Return the (x, y) coordinate for the center point of the cell that contains the specified text.  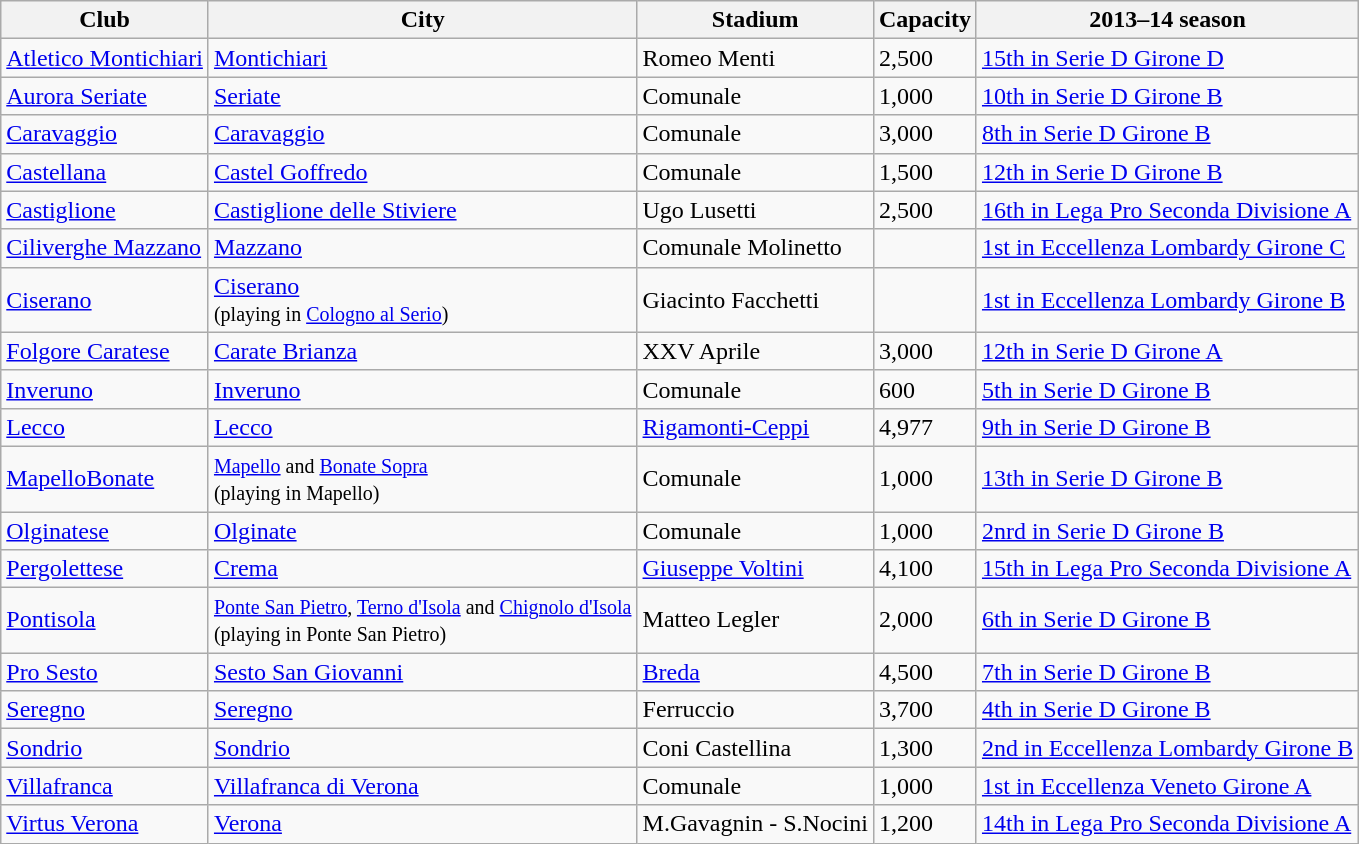
Comunale Molinetto (755, 248)
Coni Castellina (755, 748)
Ciserano (105, 300)
15th in Lega Pro Seconda Divisione A (1167, 569)
12th in Serie D Girone A (1167, 351)
Ponte San Pietro, Terno d'Isola and Chignolo d'Isola(playing in Ponte San Pietro) (422, 620)
Matteo Legler (755, 620)
5th in Serie D Girone B (1167, 389)
Giacinto Facchetti (755, 300)
Atletico Montichiari (105, 58)
4,500 (924, 672)
Olginate (422, 531)
Villafranca di Verona (422, 786)
Olginatese (105, 531)
XXV Aprile (755, 351)
Seriate (422, 96)
14th in Lega Pro Seconda Divisione A (1167, 824)
Breda (755, 672)
Ferruccio (755, 710)
Castiglione (105, 210)
Aurora Seriate (105, 96)
2,000 (924, 620)
1,300 (924, 748)
1,500 (924, 172)
Ciserano(playing in Cologno al Serio) (422, 300)
1st in Eccellenza Lombardy Girone B (1167, 300)
2013–14 season (1167, 20)
10th in Serie D Girone B (1167, 96)
Sesto San Giovanni (422, 672)
1st in Eccellenza Lombardy Girone C (1167, 248)
4,100 (924, 569)
4,977 (924, 427)
Ugo Lusetti (755, 210)
M.Gavagnin - S.Nocini (755, 824)
2nrd in Serie D Girone B (1167, 531)
Giuseppe Voltini (755, 569)
1st in Eccellenza Veneto Girone A (1167, 786)
Villafranca (105, 786)
Pergolettese (105, 569)
9th in Serie D Girone B (1167, 427)
Pontisola (105, 620)
Crema (422, 569)
Castellana (105, 172)
12th in Serie D Girone B (1167, 172)
7th in Serie D Girone B (1167, 672)
Pro Sesto (105, 672)
Castel Goffredo (422, 172)
Capacity (924, 20)
13th in Serie D Girone B (1167, 478)
City (422, 20)
1,200 (924, 824)
2nd in Eccellenza Lombardy Girone B (1167, 748)
Mazzano (422, 248)
6th in Serie D Girone B (1167, 620)
600 (924, 389)
15th in Serie D Girone D (1167, 58)
Stadium (755, 20)
Folgore Caratese (105, 351)
4th in Serie D Girone B (1167, 710)
Club (105, 20)
Romeo Menti (755, 58)
3,700 (924, 710)
8th in Serie D Girone B (1167, 134)
Castiglione delle Stiviere (422, 210)
Montichiari (422, 58)
MapelloBonate (105, 478)
Rigamonti-Ceppi (755, 427)
Verona (422, 824)
Ciliverghe Mazzano (105, 248)
Carate Brianza (422, 351)
Virtus Verona (105, 824)
16th in Lega Pro Seconda Divisione A (1167, 210)
Mapello and Bonate Sopra(playing in Mapello) (422, 478)
